Output the [x, y] coordinate of the center of the cell containing the given text.  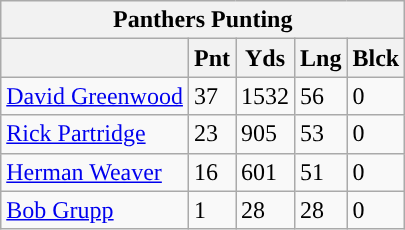
Rick Partridge [95, 134]
1532 [266, 96]
53 [321, 134]
Blck [376, 58]
905 [266, 134]
Panthers Punting [203, 20]
Yds [266, 58]
16 [212, 172]
Bob Grupp [95, 210]
Pnt [212, 58]
David Greenwood [95, 96]
56 [321, 96]
1 [212, 210]
23 [212, 134]
37 [212, 96]
601 [266, 172]
Herman Weaver [95, 172]
Lng [321, 58]
51 [321, 172]
